Provide the [x, y] coordinate of the cell's center where the given text is located.  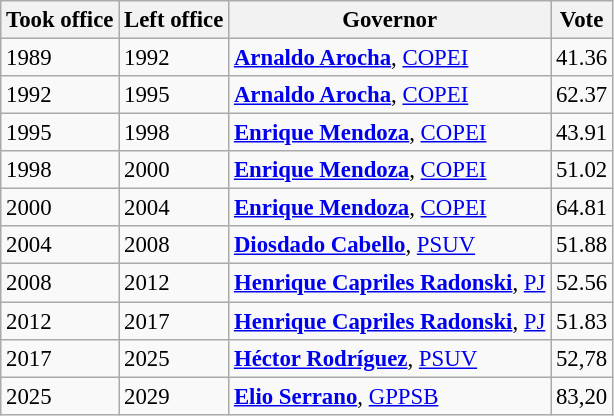
51.88 [582, 245]
51.83 [582, 321]
43.91 [582, 133]
52.56 [582, 283]
Diosdado Cabello, PSUV [390, 245]
83,20 [582, 396]
52,78 [582, 358]
Governor [390, 20]
Vote [582, 20]
41.36 [582, 58]
1989 [60, 58]
62.37 [582, 95]
2029 [174, 396]
64.81 [582, 208]
Héctor Rodríguez, PSUV [390, 358]
Elio Serrano, GPPSB [390, 396]
Took office [60, 20]
51.02 [582, 170]
Left office [174, 20]
